Return (x, y) of the center of cell containing provided text 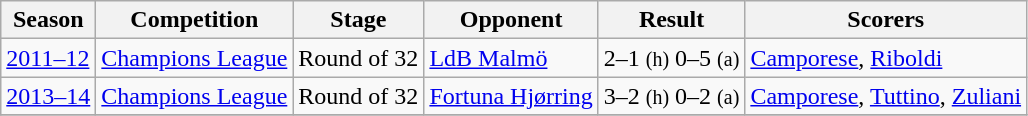
Stage (358, 20)
Fortuna Hjørring (511, 96)
Scorers (886, 20)
3–2 (h) 0–2 (a) (672, 96)
2013–14 (48, 96)
Opponent (511, 20)
Competition (194, 20)
2011–12 (48, 58)
Result (672, 20)
2–1 (h) 0–5 (a) (672, 58)
LdB Malmö (511, 58)
Camporese, Tuttino, Zuliani (886, 96)
Season (48, 20)
Camporese, Riboldi (886, 58)
